Return the [X, Y] coordinate for the center point of the cell that contains the specified text.  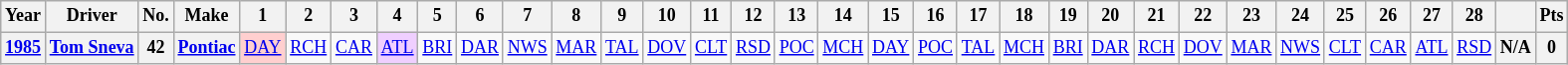
25 [1344, 16]
7 [528, 16]
18 [1024, 16]
27 [1432, 16]
Pontiac [207, 48]
11 [711, 16]
14 [843, 16]
6 [480, 16]
Pts [1551, 16]
Tom Sneva [92, 48]
19 [1067, 16]
9 [622, 16]
12 [754, 16]
42 [155, 48]
17 [978, 16]
26 [1388, 16]
22 [1203, 16]
13 [796, 16]
2 [309, 16]
10 [667, 16]
Driver [92, 16]
16 [936, 16]
No. [155, 16]
Year [24, 16]
1985 [24, 48]
20 [1111, 16]
5 [438, 16]
Make [207, 16]
4 [397, 16]
21 [1157, 16]
23 [1251, 16]
0 [1551, 48]
N/A [1516, 48]
24 [1300, 16]
3 [354, 16]
28 [1474, 16]
15 [891, 16]
1 [263, 16]
8 [576, 16]
